Output the [x, y] coordinate of the center of the cell containing the given text.  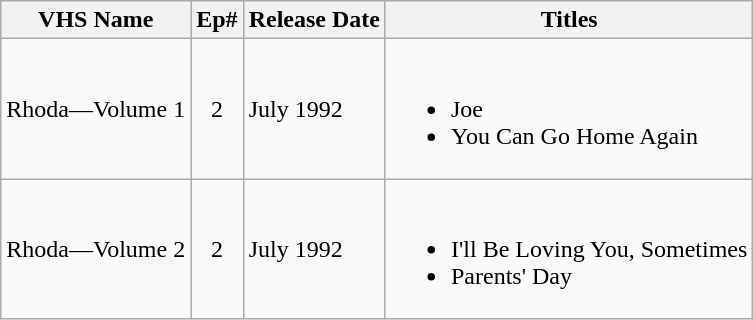
Rhoda—Volume 1 [96, 109]
JoeYou Can Go Home Again [568, 109]
Release Date [314, 20]
I'll Be Loving You, SometimesParents' Day [568, 249]
VHS Name [96, 20]
Ep# [217, 20]
Rhoda—Volume 2 [96, 249]
Titles [568, 20]
